Determine the [x, y] coordinate at the center of the cell enclosing the given text.  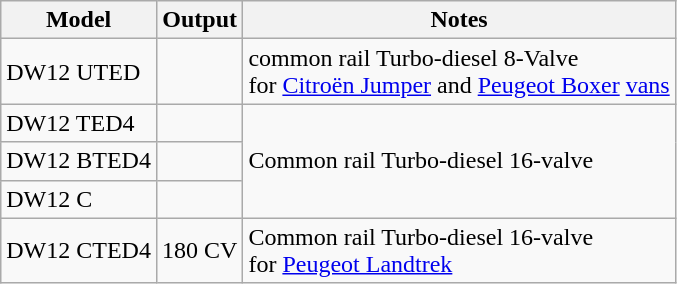
DW12 C [79, 199]
Model [79, 20]
Common rail Turbo-diesel 16-valve [459, 161]
DW12 UTED [79, 72]
180 CV [199, 250]
DW12 TED4 [79, 123]
DW12 CTED4 [79, 250]
Notes [459, 20]
DW12 BTED4 [79, 161]
Output [199, 20]
Common rail Turbo-diesel 16-valvefor Peugeot Landtrek [459, 250]
common rail Turbo-diesel 8-Valvefor Citroën Jumper and Peugeot Boxer vans [459, 72]
